Output the [X, Y] coordinate of the center of the cell containing the given text.  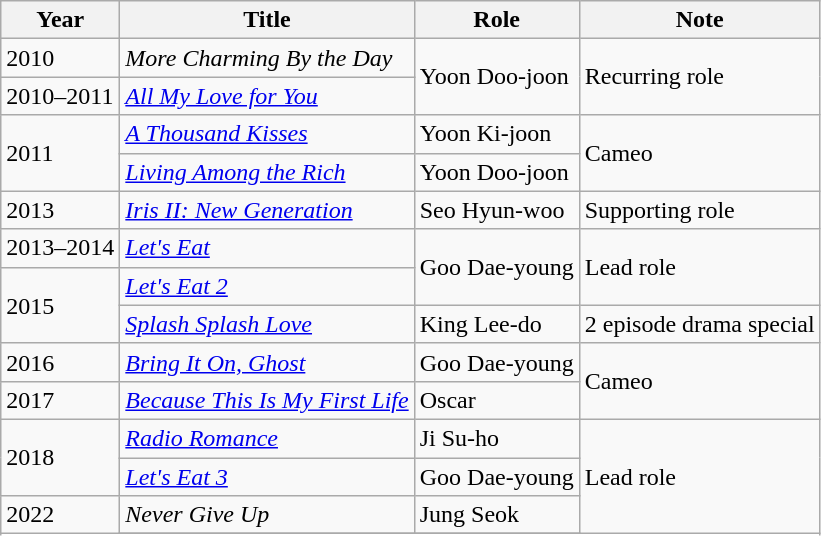
2022 [60, 515]
Bring It On, Ghost [267, 362]
Supporting role [700, 210]
Let's Eat 3 [267, 477]
Let's Eat 2 [267, 286]
A Thousand Kisses [267, 134]
2013–2014 [60, 248]
Splash Splash Love [267, 324]
Year [60, 20]
Note [700, 20]
2 episode drama special [700, 324]
2011 [60, 153]
Seo Hyun-woo [496, 210]
Living Among the Rich [267, 172]
More Charming By the Day [267, 58]
Because This Is My First Life [267, 400]
Oscar [496, 400]
Ji Su-ho [496, 438]
Role [496, 20]
2015 [60, 305]
Yoon Ki-joon [496, 134]
Jung Seok [496, 515]
2013 [60, 210]
Let's Eat [267, 248]
2018 [60, 457]
King Lee-do [496, 324]
Title [267, 20]
Radio Romance [267, 438]
Iris II: New Generation [267, 210]
2016 [60, 362]
2010–2011 [60, 96]
All My Love for You [267, 96]
Recurring role [700, 77]
2010 [60, 58]
2017 [60, 400]
Never Give Up [267, 515]
